Return [x, y] of the center of cell containing provided text 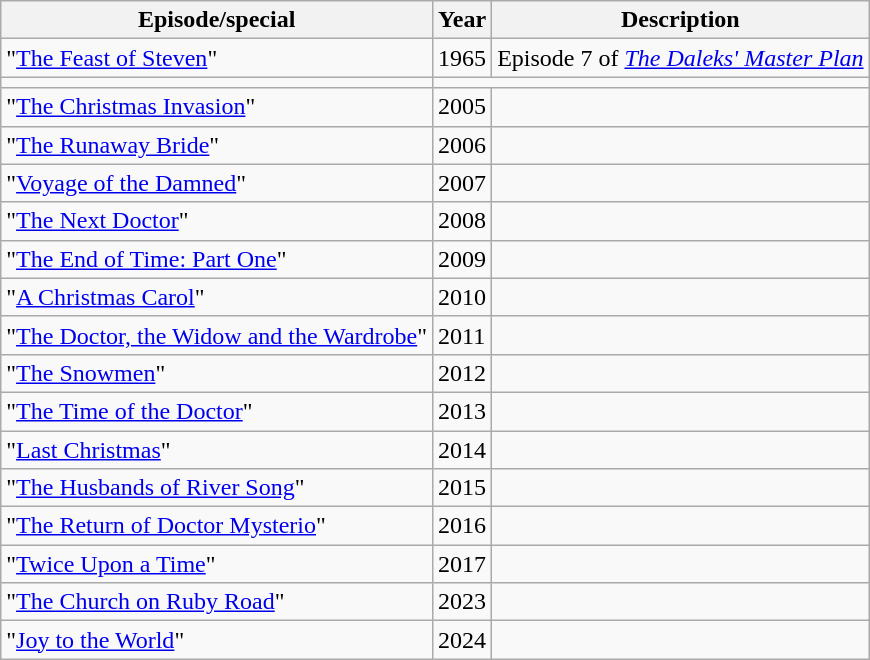
"The Husbands of River Song" [217, 488]
2008 [462, 221]
2014 [462, 449]
2015 [462, 488]
"The Return of Doctor Mysterio" [217, 526]
2024 [462, 640]
2009 [462, 259]
"Voyage of the Damned" [217, 183]
"The Church on Ruby Road" [217, 602]
2007 [462, 183]
2006 [462, 145]
"The Doctor, the Widow and the Wardrobe" [217, 335]
2005 [462, 107]
2011 [462, 335]
2017 [462, 564]
"The Time of the Doctor" [217, 411]
2023 [462, 602]
Description [680, 20]
"The Snowmen" [217, 373]
2013 [462, 411]
"The Next Doctor" [217, 221]
"The Feast of Steven" [217, 58]
"The Runaway Bride" [217, 145]
Episode/special [217, 20]
2010 [462, 297]
"The Christmas Invasion" [217, 107]
2012 [462, 373]
"Twice Upon a Time" [217, 564]
"The End of Time: Part One" [217, 259]
Episode 7 of The Daleks' Master Plan [680, 58]
2016 [462, 526]
1965 [462, 58]
"Joy to the World" [217, 640]
"A Christmas Carol" [217, 297]
"Last Christmas" [217, 449]
Year [462, 20]
